Return the [X, Y] coordinate for the center point of the cell that contains the specified text.  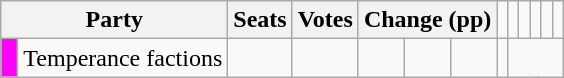
Seats [260, 20]
Votes [325, 20]
Temperance factions [123, 58]
Party [114, 20]
Change (pp) [427, 20]
